Locate the cell with the specified text and output its [X, Y] center coordinate. 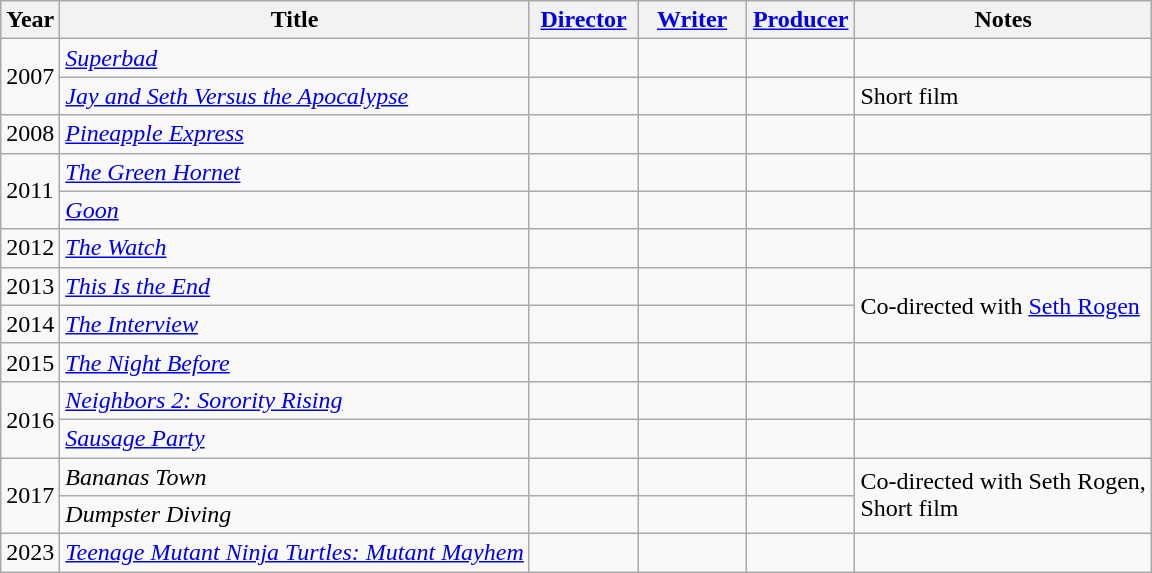
This Is the End [294, 286]
The Watch [294, 248]
The Interview [294, 324]
Notes [1003, 20]
2012 [30, 248]
Year [30, 20]
Jay and Seth Versus the Apocalypse [294, 96]
2015 [30, 362]
2011 [30, 191]
2016 [30, 419]
Co-directed with Seth Rogen,Short film [1003, 496]
Producer [800, 20]
Writer [692, 20]
Short film [1003, 96]
Sausage Party [294, 438]
Superbad [294, 58]
Director [584, 20]
2017 [30, 496]
Dumpster Diving [294, 515]
2007 [30, 77]
Co-directed with Seth Rogen [1003, 305]
2008 [30, 134]
Pineapple Express [294, 134]
2023 [30, 553]
Neighbors 2: Sorority Rising [294, 400]
2013 [30, 286]
The Green Hornet [294, 172]
Teenage Mutant Ninja Turtles: Mutant Mayhem [294, 553]
2014 [30, 324]
The Night Before [294, 362]
Title [294, 20]
Goon [294, 210]
Bananas Town [294, 477]
